For the text-containing cell, return its midpoint in (x, y) coordinate format. 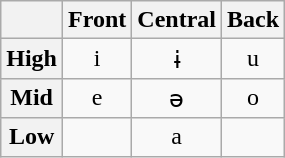
Central (177, 20)
Front (98, 20)
ə (177, 98)
Low (32, 137)
u (254, 59)
i (98, 59)
o (254, 98)
e (98, 98)
Mid (32, 98)
Back (254, 20)
a (177, 137)
High (32, 59)
ɨ (177, 59)
